From the cell containing the given text, extract its center point as (X, Y) coordinate. 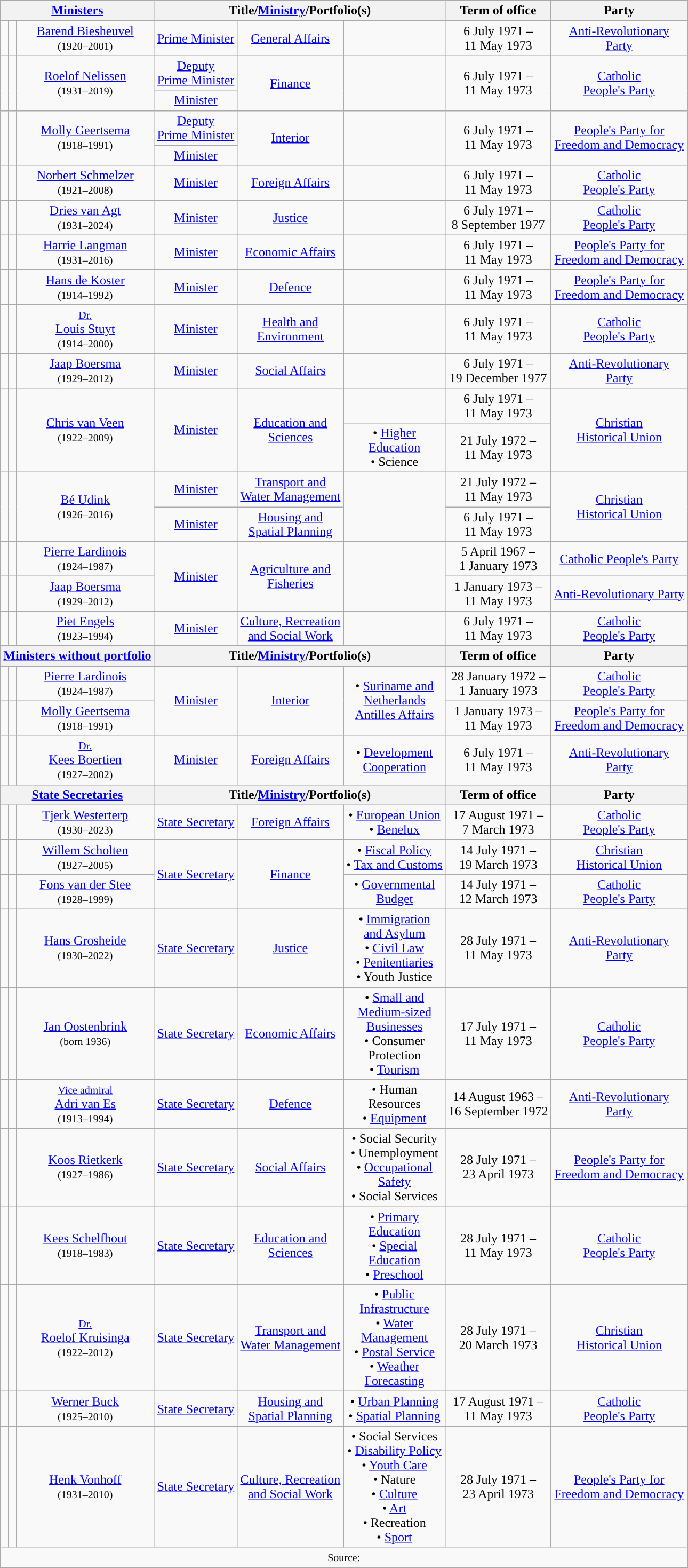
Harrie Langman (1931–2016) (85, 252)
Vice admiral Adri van Es (1913–1994) (85, 1104)
Fons van der Stee (1928–1999) (85, 891)
Hans Grosheide (1930–2022) (85, 948)
• Primary Education • Special Education • Preschool (395, 1246)
• Public Infrastructure • Water Management • Postal Service • Weather Forecasting (395, 1338)
17 July 1971 – 11 May 1973 (498, 1033)
Ministers without portfolio (77, 656)
Willem Scholten (1927–2005) (85, 857)
Dr. Kees Boertien (1927–2002) (85, 760)
Chris van Veen (1922–2009) (85, 430)
Dr. Louis Stuyt (1914–2000) (85, 329)
Roelof Nelissen (1931–2019) (85, 83)
14 August 1963 – 16 September 1972 (498, 1104)
6 July 1971 – 19 December 1977 (498, 370)
6 July 1971 – 8 September 1977 (498, 218)
Jan Oostenbrink (born 1936) (85, 1033)
• Small and Medium-sized Businesses • Consumer Protection • Tourism (395, 1033)
State Secretaries (77, 795)
• Immigration and Asylum • Civil Law • Penitentiaries • Youth Justice (395, 948)
Ministers (77, 11)
Prime Minister (196, 38)
• Higher Education • Science (395, 448)
14 July 1971 – 12 March 1973 (498, 891)
• Governmental Budget (395, 891)
28 July 1971 – 20 March 1973 (498, 1338)
28 January 1972 – 1 January 1973 (498, 683)
• Social Security • Unemployment • Occupational Safety • Social Services (395, 1168)
17 August 1971 – 7 March 1973 (498, 822)
14 July 1971 – 19 March 1973 (498, 857)
Health and Environment (290, 329)
Dries van Agt (1931–2024) (85, 218)
Hans de Koster (1914–1992) (85, 287)
Kees Schelfhout (1918–1983) (85, 1246)
• European Union • Benelux (395, 822)
• Fiscal Policy • Tax and Customs (395, 857)
General Affairs (290, 38)
• Human Resources • Equipment (395, 1104)
Agriculture and Fisheries (290, 576)
Barend Biesheuvel (1920–2001) (85, 38)
Source: (344, 1557)
Koos Rietkerk (1927–1986) (85, 1168)
Tjerk Westerterp (1930–2023) (85, 822)
5 April 1967 – 1 January 1973 (498, 559)
• Urban Planning • Spatial Planning (395, 1409)
• Development Cooperation (395, 760)
• Social Services • Disability Policy • Youth Care • Nature • Culture • Art • Recreation • Sport (395, 1487)
Werner Buck (1925–2010) (85, 1409)
Piet Engels (1923–1994) (85, 629)
Henk Vonhoff (1931–2010) (85, 1487)
17 August 1971 – 11 May 1973 (498, 1409)
Dr. Roelof Kruisinga (1922–2012) (85, 1338)
• Suriname and Netherlands Antilles Affairs (395, 701)
Norbert Schmelzer (1921–2008) (85, 183)
Bé Udink (1926–2016) (85, 507)
